Scan for the cell matching the given text and deliver its [x, y] coordinate at center. 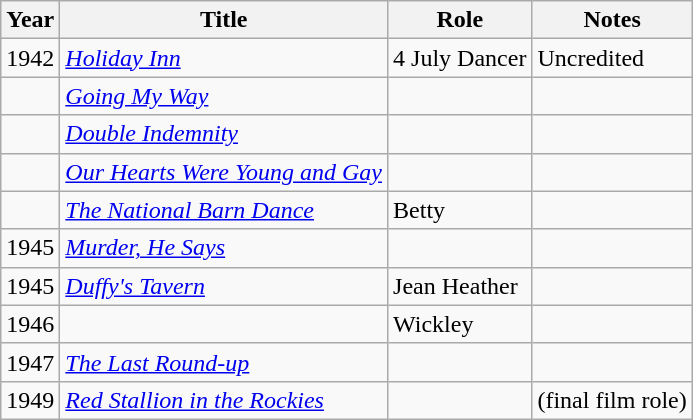
Wickley [460, 324]
Betty [460, 210]
Year [30, 20]
Double Indemnity [224, 134]
Red Stallion in the Rockies [224, 400]
Jean Heather [460, 286]
Uncredited [612, 58]
1946 [30, 324]
(final film role) [612, 400]
The National Barn Dance [224, 210]
Notes [612, 20]
Title [224, 20]
1949 [30, 400]
Going My Way [224, 96]
Duffy's Tavern [224, 286]
Role [460, 20]
Our Hearts Were Young and Gay [224, 172]
1942 [30, 58]
4 July Dancer [460, 58]
Holiday Inn [224, 58]
1947 [30, 362]
The Last Round-up [224, 362]
Murder, He Says [224, 248]
